Output the (X, Y) coordinate of the center of the cell containing the given text.  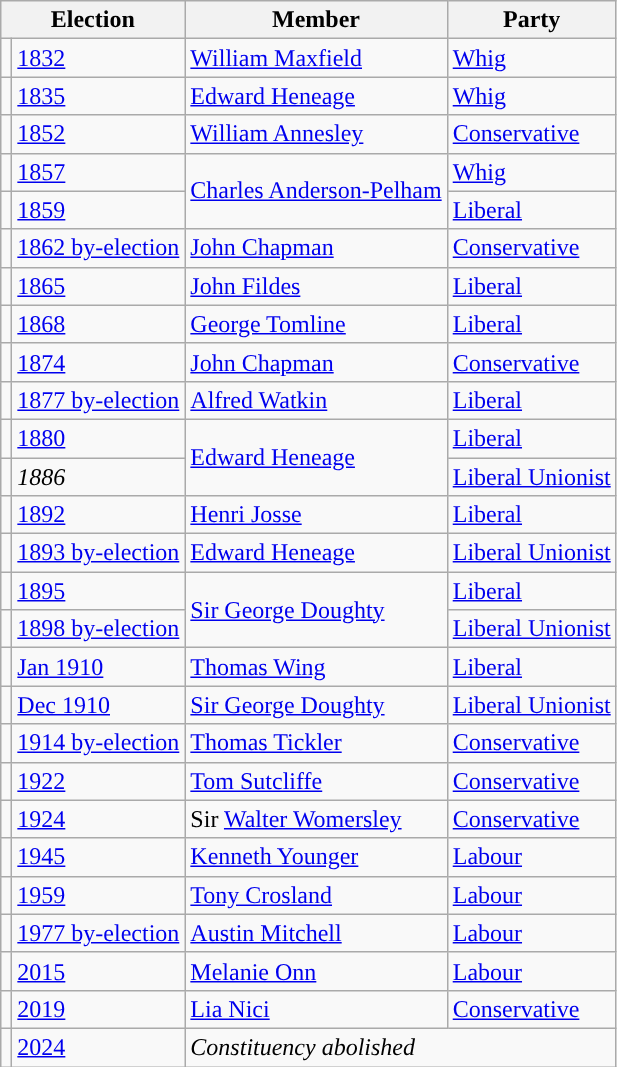
Thomas Tickler (316, 743)
1892 (98, 515)
1893 by-election (98, 553)
1895 (98, 591)
1874 (98, 362)
1945 (98, 857)
2015 (98, 971)
Thomas Wing (316, 667)
1865 (98, 286)
Alfred Watkin (316, 400)
1898 by-election (98, 629)
1852 (98, 134)
1862 by-election (98, 248)
Tom Sutcliffe (316, 781)
Dec 1910 (98, 705)
1922 (98, 781)
2024 (98, 1047)
John Fildes (316, 286)
Melanie Onn (316, 971)
Member (316, 20)
1959 (98, 895)
George Tomline (316, 324)
Lia Nici (316, 1009)
Tony Crosland (316, 895)
1832 (98, 58)
1886 (98, 477)
1977 by-election (98, 933)
1868 (98, 324)
1857 (98, 172)
1877 by-election (98, 400)
Austin Mitchell (316, 933)
1880 (98, 438)
Kenneth Younger (316, 857)
Sir Walter Womersley (316, 819)
1924 (98, 819)
Charles Anderson-Pelham (316, 191)
William Maxfield (316, 58)
1914 by-election (98, 743)
Jan 1910 (98, 667)
2019 (98, 1009)
1859 (98, 210)
Party (532, 20)
Election (93, 20)
1835 (98, 96)
Henri Josse (316, 515)
William Annesley (316, 134)
Constituency abolished (400, 1047)
